Output the [X, Y] coordinate of the center of the cell containing the given text.  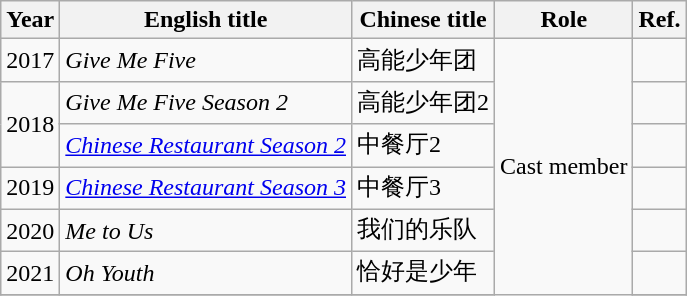
高能少年团2 [424, 102]
2017 [30, 60]
Chinese title [424, 20]
Chinese Restaurant Season 3 [206, 188]
Year [30, 20]
2019 [30, 188]
Chinese Restaurant Season 2 [206, 146]
2020 [30, 230]
中餐厅2 [424, 146]
Role [564, 20]
恰好是少年 [424, 274]
Ref. [660, 20]
我们的乐队 [424, 230]
Cast member [564, 166]
2018 [30, 124]
Give Me Five Season 2 [206, 102]
Give Me Five [206, 60]
2021 [30, 274]
高能少年团 [424, 60]
中餐厅3 [424, 188]
Oh Youth [206, 274]
Me to Us [206, 230]
English title [206, 20]
